Scan for the cell matching the given text and deliver its [X, Y] coordinate at center. 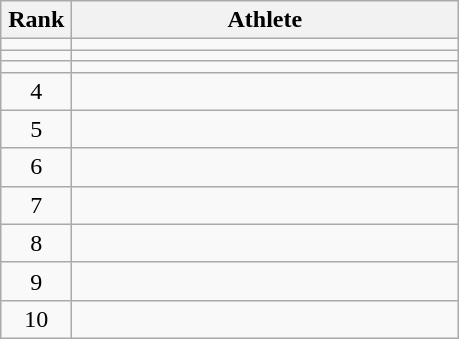
6 [36, 167]
9 [36, 281]
10 [36, 319]
5 [36, 129]
4 [36, 91]
8 [36, 243]
7 [36, 205]
Athlete [265, 20]
Rank [36, 20]
